Output the (x, y) coordinate of the center of the cell containing the given text.  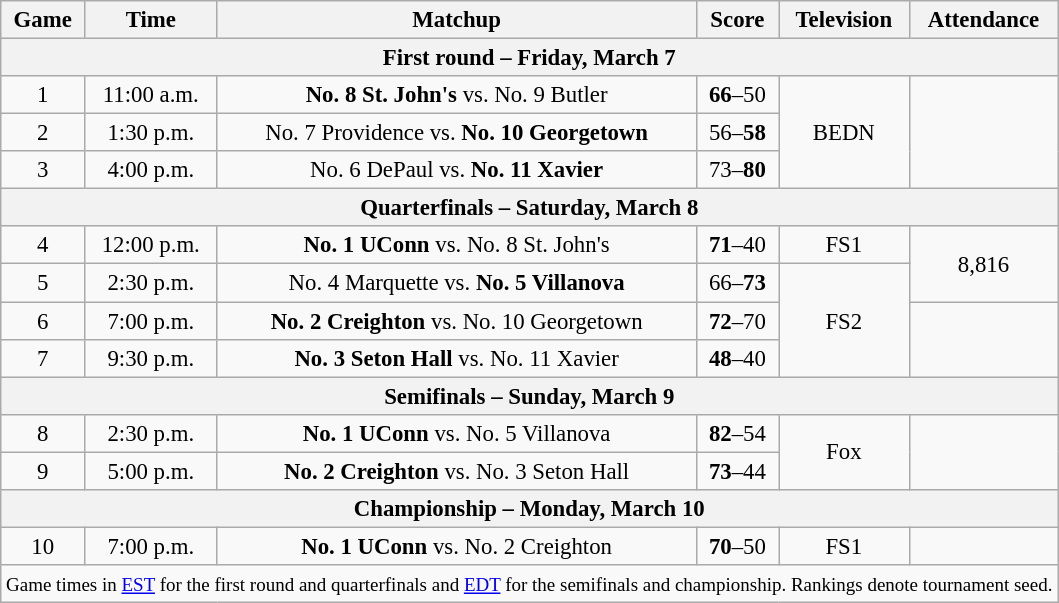
No. 1 UConn vs. No. 5 Villanova (456, 433)
Score (737, 20)
6 (43, 321)
Game (43, 20)
73–44 (737, 471)
48–40 (737, 358)
No. 8 St. John's vs. No. 9 Butler (456, 95)
No. 2 Creighton vs. No. 10 Georgetown (456, 321)
Attendance (984, 20)
3 (43, 170)
9 (43, 471)
No. 1 UConn vs. No. 8 St. John's (456, 245)
8 (43, 433)
No. 1 UConn vs. No. 2 Creighton (456, 546)
12:00 p.m. (151, 245)
82–54 (737, 433)
No. 4 Marquette vs. No. 5 Villanova (456, 283)
Quarterfinals – Saturday, March 8 (530, 208)
2 (43, 133)
72–70 (737, 321)
No. 7 Providence vs. No. 10 Georgetown (456, 133)
Fox (844, 452)
8,816 (984, 264)
Television (844, 20)
Game times in EST for the first round and quarterfinals and EDT for the semifinals and championship. Rankings denote tournament seed. (530, 584)
No. 2 Creighton vs. No. 3 Seton Hall (456, 471)
4 (43, 245)
70–50 (737, 546)
5 (43, 283)
10 (43, 546)
56–58 (737, 133)
5:00 p.m. (151, 471)
Matchup (456, 20)
Time (151, 20)
71–40 (737, 245)
66–50 (737, 95)
Semifinals – Sunday, March 9 (530, 396)
4:00 p.m. (151, 170)
11:00 a.m. (151, 95)
No. 6 DePaul vs. No. 11 Xavier (456, 170)
73–80 (737, 170)
7 (43, 358)
1:30 p.m. (151, 133)
1 (43, 95)
No. 3 Seton Hall vs. No. 11 Xavier (456, 358)
9:30 p.m. (151, 358)
BEDN (844, 132)
Championship – Monday, March 10 (530, 509)
FS2 (844, 320)
First round – Friday, March 7 (530, 58)
66–73 (737, 283)
